Locate the cell with the specified text and output its (x, y) center coordinate. 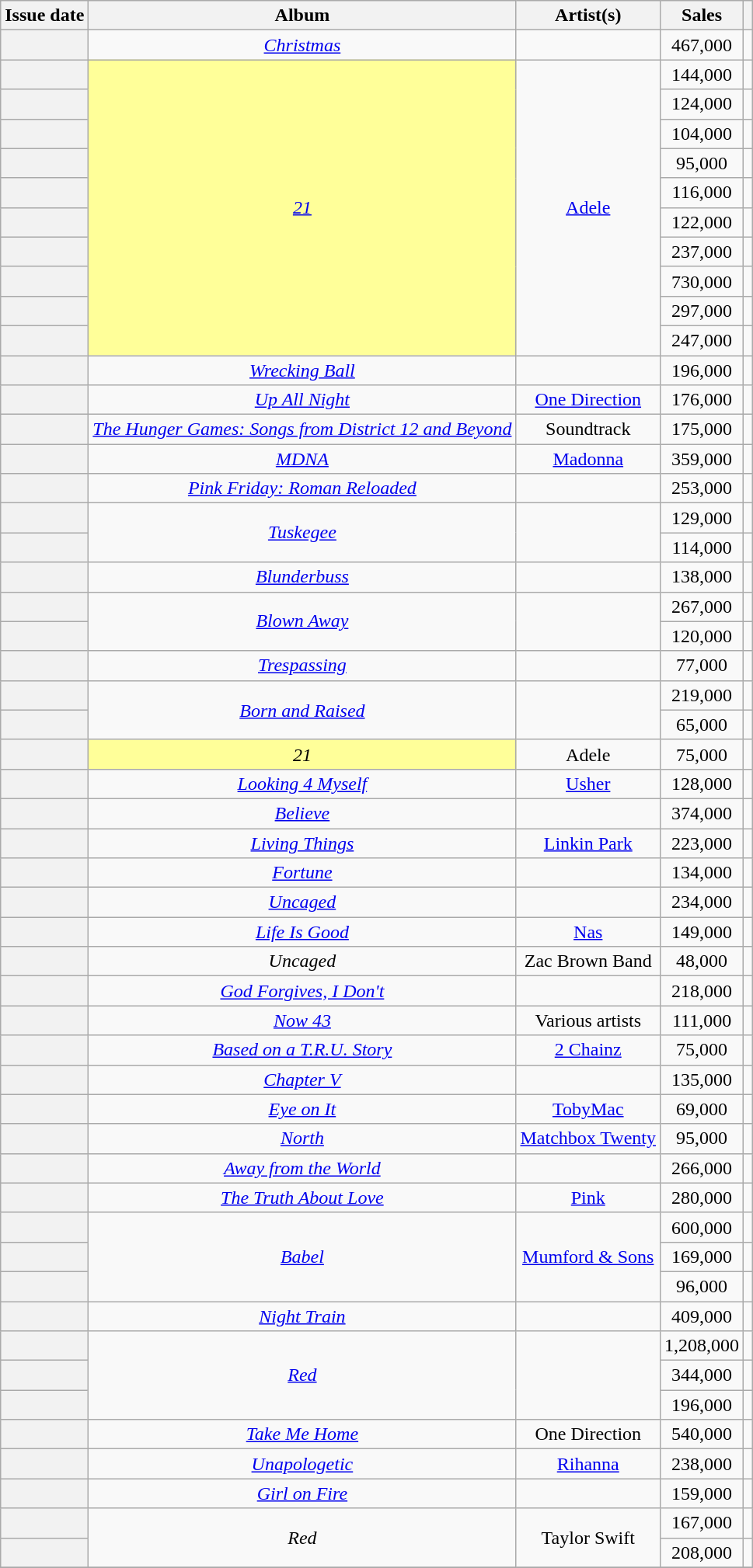
159,000 (702, 1493)
219,000 (702, 695)
134,000 (702, 873)
1,208,000 (702, 1346)
128,000 (702, 784)
Christmas (302, 45)
122,000 (702, 222)
Take Me Home (302, 1434)
North (302, 1139)
48,000 (702, 961)
TobyMac (588, 1109)
Tuskegee (302, 533)
144,000 (702, 75)
Trespassing (302, 666)
175,000 (702, 429)
Fortune (302, 873)
Living Things (302, 843)
Nas (588, 932)
149,000 (702, 932)
Rihanna (588, 1464)
Up All Night (302, 400)
600,000 (702, 1227)
Issue date (45, 16)
114,000 (702, 548)
169,000 (702, 1257)
2 Chainz (588, 1050)
129,000 (702, 518)
374,000 (702, 813)
267,000 (702, 607)
409,000 (702, 1316)
237,000 (702, 252)
176,000 (702, 400)
Born and Raised (302, 710)
208,000 (702, 1552)
223,000 (702, 843)
77,000 (702, 666)
96,000 (702, 1286)
Pink (588, 1198)
Life Is Good (302, 932)
124,000 (702, 104)
135,000 (702, 1080)
MDNA (302, 459)
Artist(s) (588, 16)
Believe (302, 813)
238,000 (702, 1464)
344,000 (702, 1375)
Pink Friday: Roman Reloaded (302, 488)
Taylor Swift (588, 1538)
Away from the World (302, 1168)
138,000 (702, 577)
Blunderbuss (302, 577)
120,000 (702, 636)
218,000 (702, 991)
Various artists (588, 1020)
The Hunger Games: Songs from District 12 and Beyond (302, 429)
Looking 4 Myself (302, 784)
Based on a T.R.U. Story (302, 1050)
Wrecking Ball (302, 370)
Mumford & Sons (588, 1257)
247,000 (702, 340)
Usher (588, 784)
65,000 (702, 725)
359,000 (702, 459)
Babel (302, 1257)
730,000 (702, 281)
280,000 (702, 1198)
Soundtrack (588, 429)
Zac Brown Band (588, 961)
540,000 (702, 1434)
Chapter V (302, 1080)
Sales (702, 16)
69,000 (702, 1109)
The Truth About Love (302, 1198)
Album (302, 16)
297,000 (702, 311)
Night Train (302, 1316)
Eye on It (302, 1109)
Matchbox Twenty (588, 1139)
167,000 (702, 1523)
Blown Away (302, 621)
Linkin Park (588, 843)
Girl on Fire (302, 1493)
Now 43 (302, 1020)
111,000 (702, 1020)
467,000 (702, 45)
Unapologetic (302, 1464)
116,000 (702, 193)
God Forgives, I Don't (302, 991)
266,000 (702, 1168)
253,000 (702, 488)
104,000 (702, 134)
234,000 (702, 902)
Madonna (588, 459)
